Extract the [x, y] coordinate from the center of the cell holding the provided text.  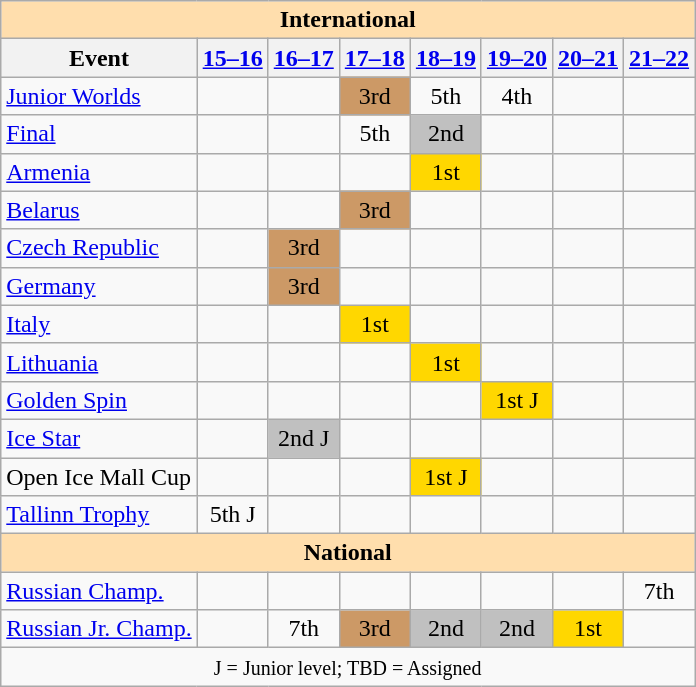
Lithuania [99, 362]
Russian Champ. [99, 591]
Belarus [99, 210]
J = Junior level; TBD = Assigned [348, 667]
Tallinn Trophy [99, 515]
Czech Republic [99, 248]
Russian Jr. Champ. [99, 629]
National [348, 553]
19–20 [516, 58]
Ice Star [99, 438]
4th [516, 96]
18–19 [446, 58]
5th J [232, 515]
20–21 [588, 58]
Event [99, 58]
Golden Spin [99, 400]
Armenia [99, 172]
Junior Worlds [99, 96]
17–18 [374, 58]
International [348, 20]
21–22 [660, 58]
Germany [99, 286]
16–17 [304, 58]
Open Ice Mall Cup [99, 477]
2nd J [304, 438]
Italy [99, 324]
Final [99, 134]
15–16 [232, 58]
